Output the (x, y) coordinate of the center of the cell containing the given text.  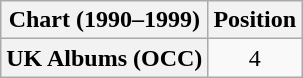
Chart (1990–1999) (104, 20)
4 (255, 58)
UK Albums (OCC) (104, 58)
Position (255, 20)
